Capture the cell that displays the provided text and extract its (x, y) central coordinate. 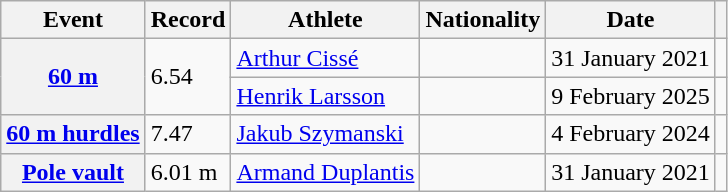
Nationality (483, 20)
Pole vault (73, 172)
9 February 2025 (631, 96)
7.47 (188, 134)
4 February 2024 (631, 134)
Jakub Szymanski (326, 134)
Record (188, 20)
Henrik Larsson (326, 96)
60 m hurdles (73, 134)
Armand Duplantis (326, 172)
Event (73, 20)
Arthur Cissé (326, 58)
Athlete (326, 20)
6.01 m (188, 172)
6.54 (188, 77)
Date (631, 20)
60 m (73, 77)
